Search for the cell housing the specified text and yield its [X, Y] center coordinate. 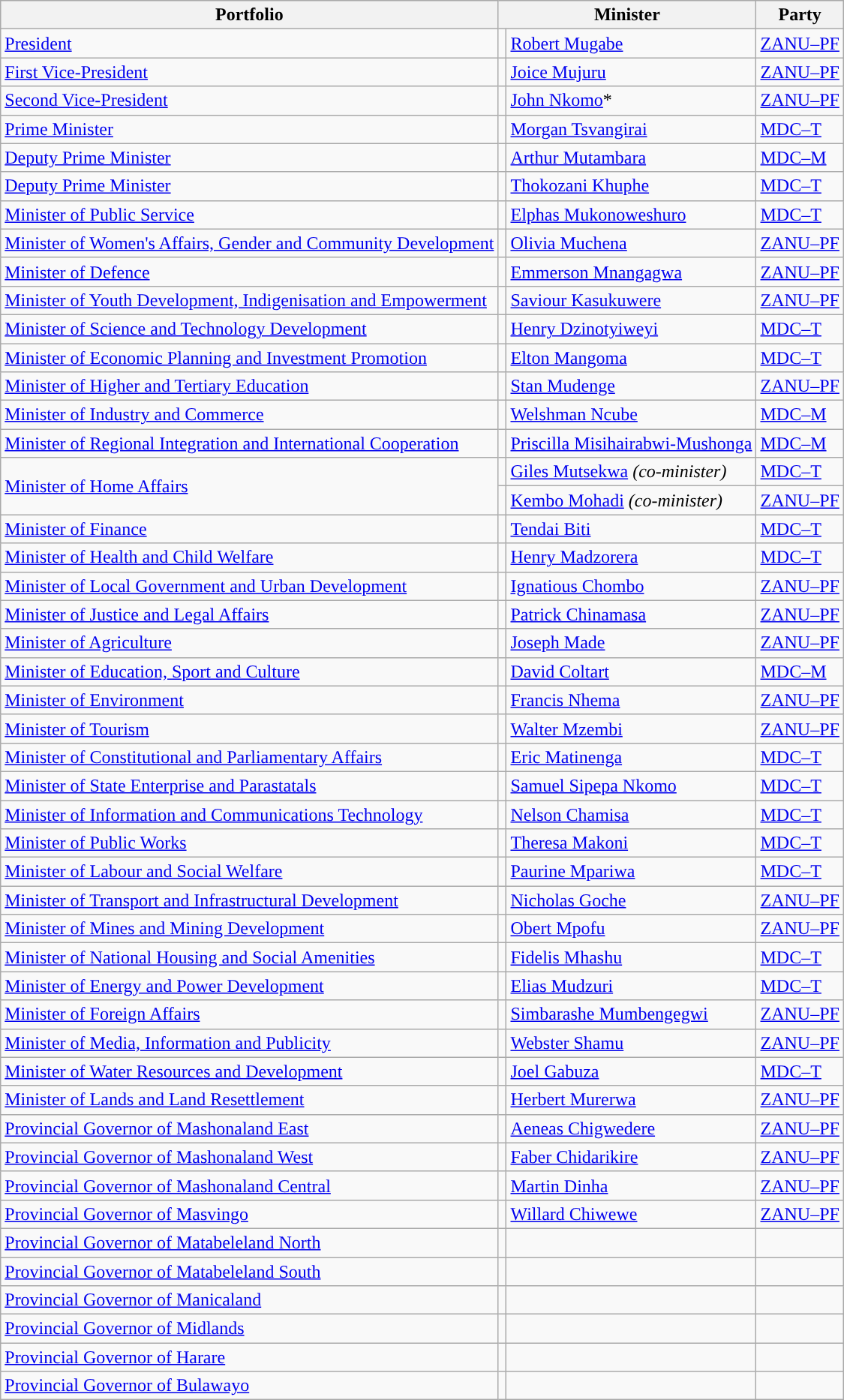
Elton Mangoma [632, 358]
Minister of Public Service [249, 215]
Provincial Governor of Mashonaland East [249, 1128]
Minister of Finance [249, 529]
Francis Nhema [632, 700]
Herbert Murerwa [632, 1100]
Party [800, 15]
Martin Dinha [632, 1185]
Minister of Public Works [249, 843]
Minister of Foreign Affairs [249, 1014]
Provincial Governor of Mashonaland West [249, 1157]
Minister of Justice and Legal Affairs [249, 614]
Minister of Health and Child Welfare [249, 557]
Saviour Kasukuwere [632, 300]
Minister [627, 15]
Minister of Science and Technology Development [249, 329]
Minister of Regional Integration and International Cooperation [249, 443]
Joseph Made [632, 643]
Samuel Sipepa Nkomo [632, 786]
Minister of Tourism [249, 729]
Minister of Water Resources and Development [249, 1071]
Obert Mpofu [632, 929]
Provincial Governor of Manicaland [249, 1300]
Minister of Education, Sport and Culture [249, 671]
Minister of State Enterprise and Parastatals [249, 786]
Giles Mutsekwa (co-minister) [632, 472]
Provincial Governor of Matabeleland South [249, 1272]
John Nkomo* [632, 101]
Joel Gabuza [632, 1071]
Minister of Home Affairs [249, 486]
Provincial Governor of Masvingo [249, 1214]
Thokozani Khuphe [632, 186]
Minister of Energy and Power Development [249, 986]
Walter Mzembi [632, 729]
Minister of National Housing and Social Amenities [249, 957]
Joice Mujuru [632, 72]
Minister of Environment [249, 700]
Provincial Governor of Matabeleland North [249, 1242]
Morgan Tsvangirai [632, 129]
Second Vice-President [249, 101]
Minister of Youth Development, Indigenisation and Empowerment [249, 300]
Priscilla Misihairabwi-Mushonga [632, 443]
Simbarashe Mumbengegwi [632, 1014]
Minister of Media, Information and Publicity [249, 1043]
Webster Shamu [632, 1043]
Portfolio [249, 15]
Provincial Governor of Midlands [249, 1329]
Elphas Mukonoweshuro [632, 215]
Henry Dzinotyiweyi [632, 329]
Minister of Local Government and Urban Development [249, 586]
Minister of Constitutional and Parliamentary Affairs [249, 757]
Willard Chiwewe [632, 1214]
Elias Mudzuri [632, 986]
Emmerson Mnangagwa [632, 272]
Provincial Governor of Mashonaland Central [249, 1185]
Minister of Women's Affairs, Gender and Community Development [249, 243]
Fidelis Mhashu [632, 957]
President [249, 44]
Theresa Makoni [632, 843]
Minister of Transport and Infrastructural Development [249, 900]
Welshman Ncube [632, 415]
Provincial Governor of Bulawayo [249, 1386]
Olivia Muchena [632, 243]
First Vice-President [249, 72]
Prime Minister [249, 129]
Aeneas Chigwedere [632, 1128]
Patrick Chinamasa [632, 614]
Faber Chidarikire [632, 1157]
Minister of Labour and Social Welfare [249, 872]
Nelson Chamisa [632, 814]
Minister of Economic Planning and Investment Promotion [249, 358]
Minister of Lands and Land Resettlement [249, 1100]
Paurine Mpariwa [632, 872]
Minister of Mines and Mining Development [249, 929]
Nicholas Goche [632, 900]
Stan Mudenge [632, 386]
Robert Mugabe [632, 44]
Henry Madzorera [632, 557]
Ignatious Chombo [632, 586]
Eric Matinenga [632, 757]
Minister of Higher and Tertiary Education [249, 386]
Provincial Governor of Harare [249, 1357]
Arthur Mutambara [632, 158]
Tendai Biti [632, 529]
Minister of Agriculture [249, 643]
Kembo Mohadi (co-minister) [632, 500]
Minister of Industry and Commerce [249, 415]
David Coltart [632, 671]
Minister of Defence [249, 272]
Minister of Information and Communications Technology [249, 814]
